Return the [X, Y] coordinate for the center point of the cell that contains the specified text.  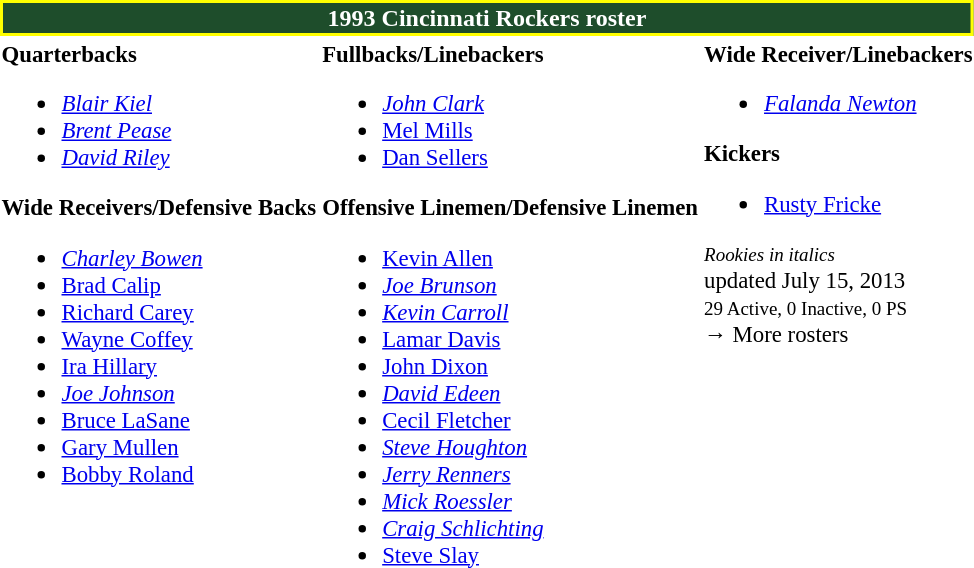
1993 Cincinnati Rockers roster [487, 18]
